Return [X, Y] of the center of cell containing provided text 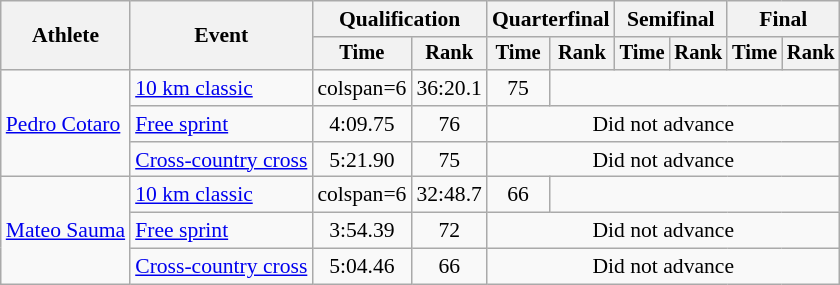
36:20.1 [448, 88]
Mateo Sauma [66, 230]
5:21.90 [362, 160]
Semifinal [671, 19]
Event [221, 36]
Quarterfinal [551, 19]
3:54.39 [362, 231]
72 [448, 231]
32:48.7 [448, 195]
Pedro Cotaro [66, 124]
Final [783, 19]
5:04.46 [362, 267]
Qualification [400, 19]
4:09.75 [362, 124]
76 [448, 124]
Athlete [66, 36]
